Output the [X, Y] coordinate of the center of the cell containing the given text.  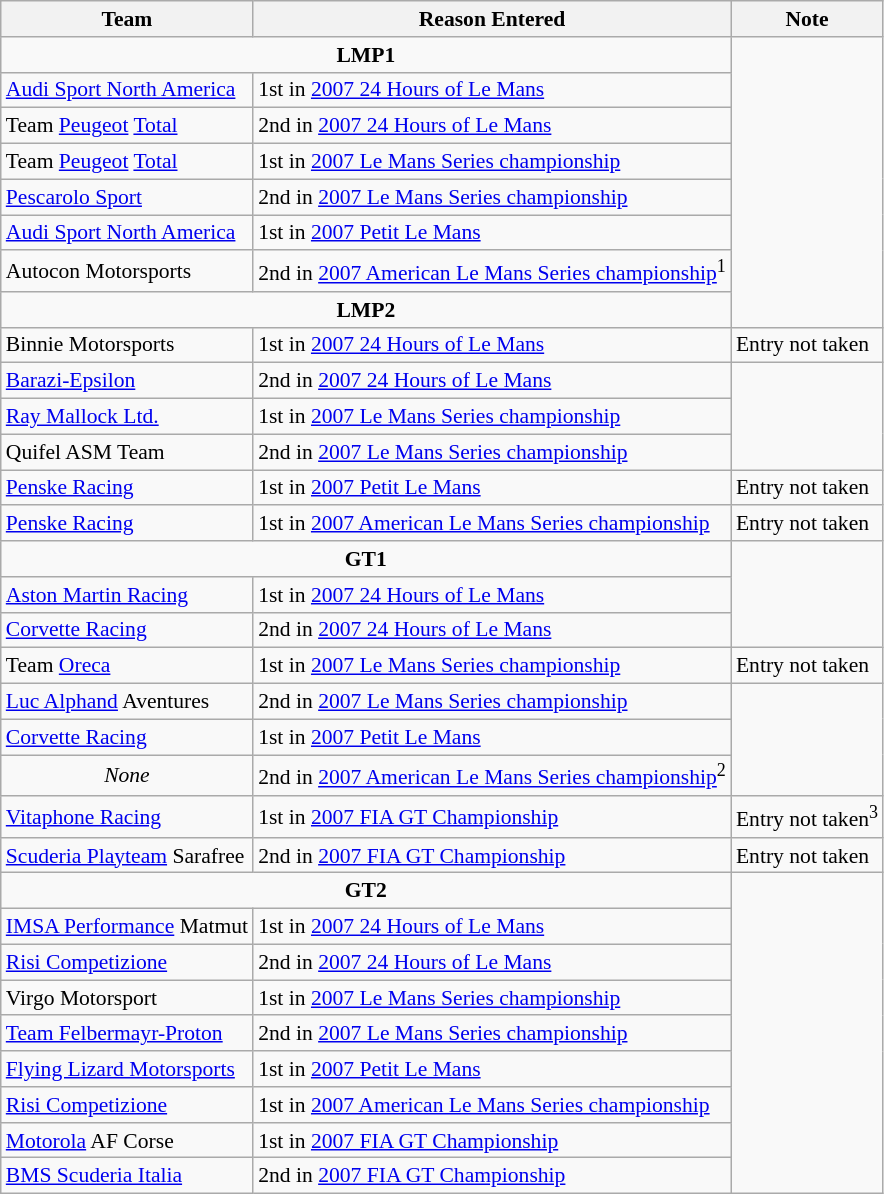
Note [807, 19]
Pescarolo Sport [127, 197]
Scuderia Playteam Sarafree [127, 856]
Autocon Motorsports [127, 272]
Entry not taken3 [807, 816]
Vitaphone Racing [127, 816]
Team [127, 19]
Ray Mallock Ltd. [127, 417]
Aston Martin Racing [127, 595]
Team Felbermayr-Proton [127, 1034]
Barazi-Epsilon [127, 381]
BMS Scuderia Italia [127, 1176]
Flying Lizard Motorsports [127, 1069]
Quifel ASM Team [127, 452]
LMP2 [366, 310]
Virgo Motorsport [127, 998]
GT1 [366, 559]
2nd in 2007 American Le Mans Series championship1 [492, 272]
Binnie Motorsports [127, 345]
GT2 [366, 891]
IMSA Performance Matmut [127, 927]
Luc Alphand Aventures [127, 702]
Team Oreca [127, 666]
Motorola AF Corse [127, 1141]
2nd in 2007 American Le Mans Series championship2 [492, 776]
None [127, 776]
LMP1 [366, 55]
Reason Entered [492, 19]
